Return the [X, Y] coordinate for the center point of the cell that contains the specified text.  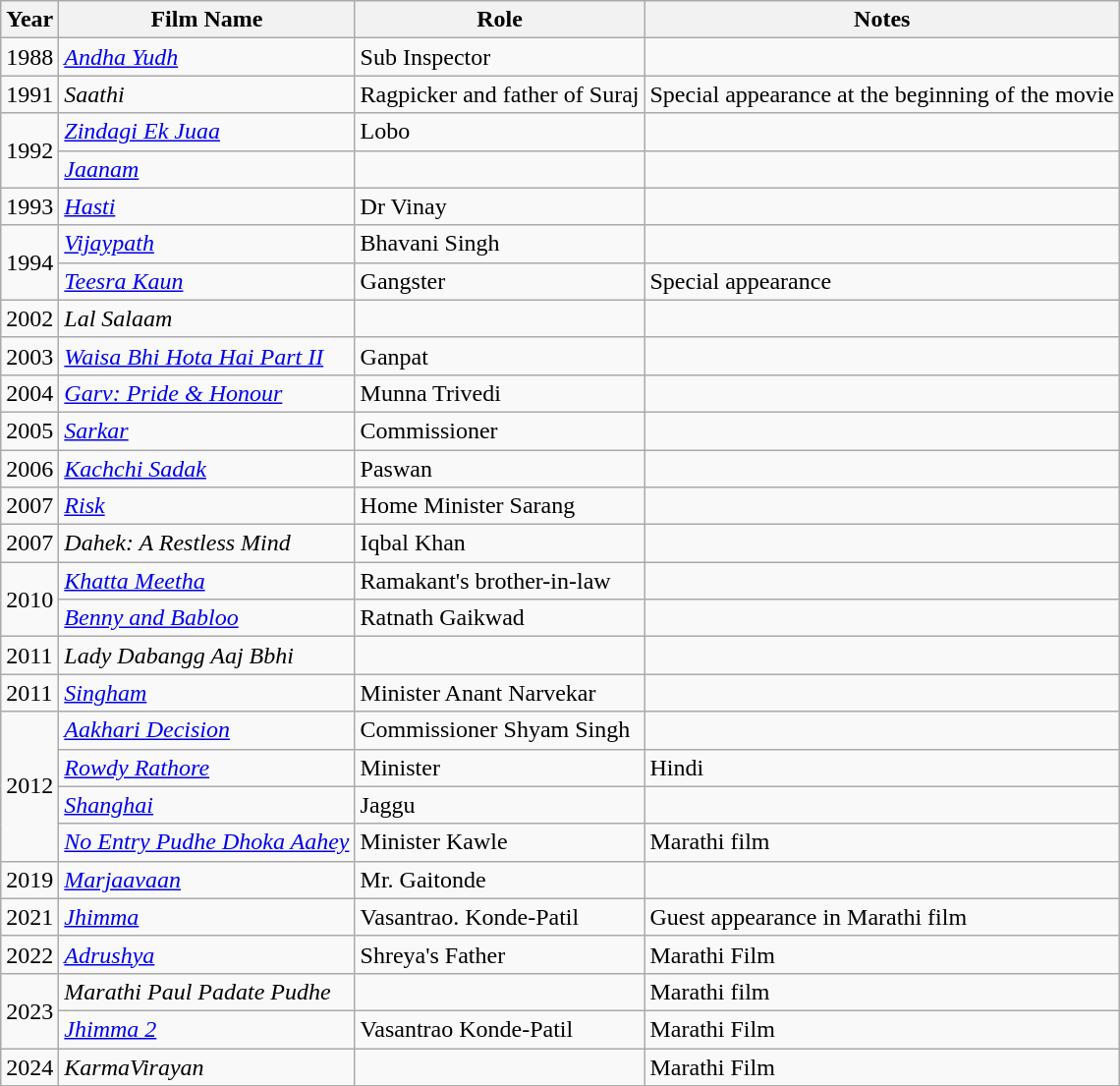
2005 [29, 430]
Zindagi Ek Juaa [206, 132]
Role [499, 20]
Commissioner [499, 430]
Paswan [499, 469]
Waisa Bhi Hota Hai Part II [206, 356]
2006 [29, 469]
Hindi [882, 768]
Minister Kawle [499, 842]
Minister [499, 768]
Munna Trivedi [499, 393]
1988 [29, 57]
Benny and Babloo [206, 618]
Aakhari Decision [206, 730]
No Entry Pudhe Dhoka Aahey [206, 842]
Year [29, 20]
Mr. Gaitonde [499, 880]
Ratnath Gaikwad [499, 618]
2023 [29, 1010]
Sarkar [206, 430]
Garv: Pride & Honour [206, 393]
Minister Anant Narvekar [499, 693]
Special appearance [882, 281]
Hasti [206, 206]
Saathi [206, 94]
Marathi Paul Padate Pudhe [206, 992]
Ganpat [499, 356]
Notes [882, 20]
Lady Dabangg Aaj Bbhi [206, 656]
Iqbal Khan [499, 543]
Special appearance at the beginning of the movie [882, 94]
Khatta Meetha [206, 581]
2012 [29, 786]
Andha Yudh [206, 57]
Shanghai [206, 805]
Gangster [499, 281]
2010 [29, 600]
1993 [29, 206]
Teesra Kaun [206, 281]
Jhimma 2 [206, 1029]
Ragpicker and father of Suraj [499, 94]
Rowdy Rathore [206, 768]
2022 [29, 954]
1994 [29, 262]
Marjaavaan [206, 880]
Jaanam [206, 169]
Shreya's Father [499, 954]
Adrushya [206, 954]
2003 [29, 356]
Jhimma [206, 917]
Risk [206, 506]
Ramakant's brother-in-law [499, 581]
Dahek: A Restless Mind [206, 543]
Lobo [499, 132]
Film Name [206, 20]
Vasantrao Konde-Patil [499, 1029]
Home Minister Sarang [499, 506]
Singham [206, 693]
2002 [29, 318]
Dr Vinay [499, 206]
2019 [29, 880]
Bhavani Singh [499, 244]
Commissioner Shyam Singh [499, 730]
Kachchi Sadak [206, 469]
Vijaypath [206, 244]
2024 [29, 1066]
2021 [29, 917]
Vasantrao. Konde-Patil [499, 917]
Lal Salaam [206, 318]
Sub Inspector [499, 57]
Guest appearance in Marathi film [882, 917]
1991 [29, 94]
KarmaVirayan [206, 1066]
1992 [29, 150]
Jaggu [499, 805]
2004 [29, 393]
